Identify which cell holds the provided text, then report its [x, y] central coordinate. 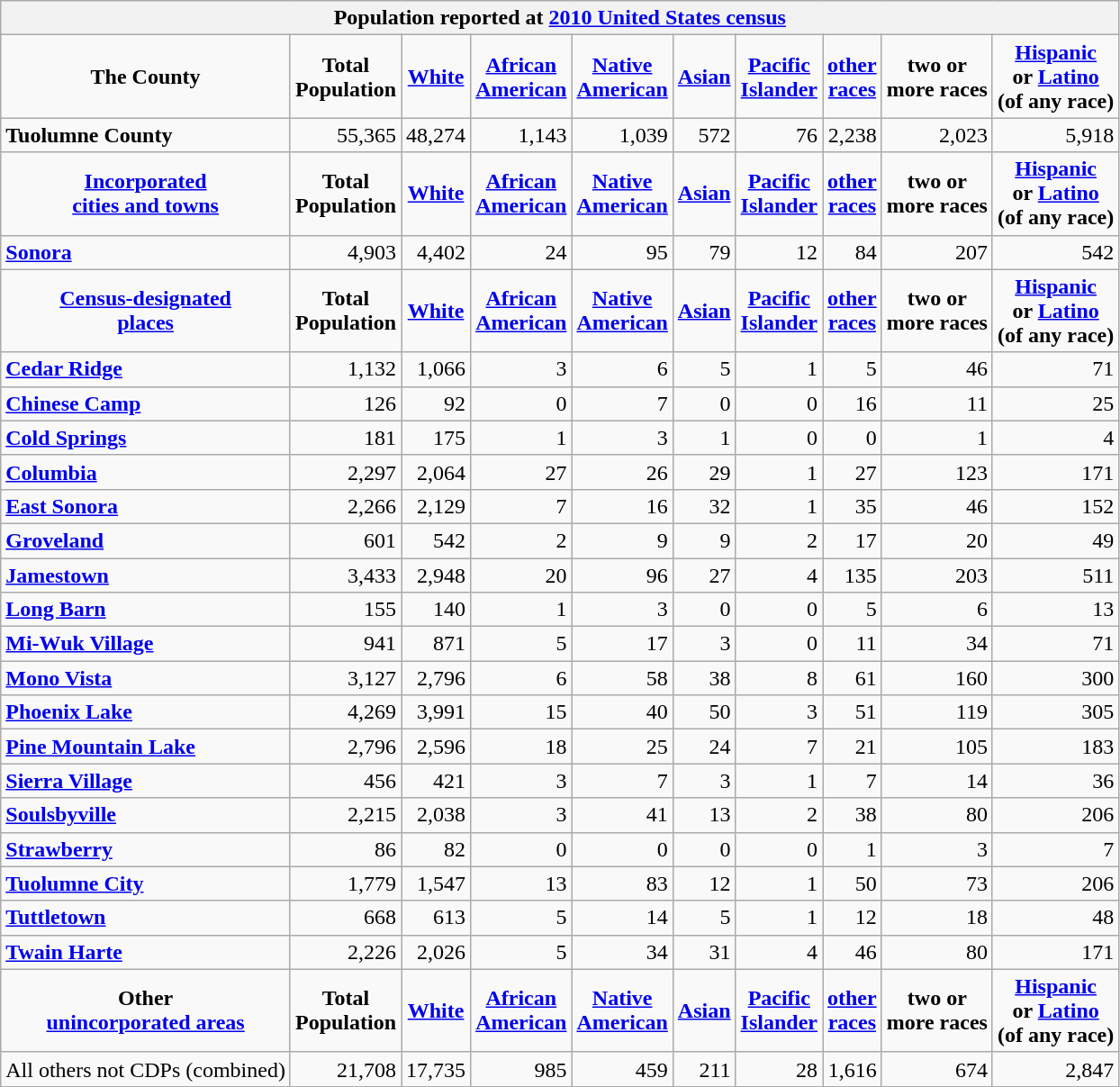
1,132 [346, 369]
601 [346, 540]
Tuolumne City [146, 883]
4,903 [346, 252]
3,433 [346, 575]
26 [622, 472]
Census-designatedplaces [146, 311]
2,948 [436, 575]
All others not CDPs (combined) [146, 1069]
3,127 [346, 678]
82 [436, 849]
Pine Mountain Lake [146, 747]
Soulsbyville [146, 815]
84 [853, 252]
Columbia [146, 472]
183 [1055, 747]
160 [936, 678]
31 [704, 952]
East Sonora [146, 506]
Cold Springs [146, 438]
2,038 [436, 815]
76 [779, 135]
Population reported at 2010 United States census [560, 18]
175 [436, 438]
61 [853, 678]
Mono Vista [146, 678]
572 [704, 135]
92 [436, 403]
Chinese Camp [146, 403]
4,402 [436, 252]
155 [346, 610]
41 [622, 815]
2,215 [346, 815]
95 [622, 252]
300 [1055, 678]
48 [1055, 918]
73 [936, 883]
58 [622, 678]
2,023 [936, 135]
Phoenix Lake [146, 712]
2,064 [436, 472]
Long Barn [146, 610]
Strawberry [146, 849]
1,779 [346, 883]
5,918 [1055, 135]
4,269 [346, 712]
985 [521, 1069]
Sierra Village [146, 781]
15 [521, 712]
211 [704, 1069]
2,297 [346, 472]
96 [622, 575]
Tuolumne County [146, 135]
83 [622, 883]
511 [1055, 575]
Incorporatedcities and towns [146, 194]
79 [704, 252]
21 [853, 747]
871 [436, 644]
3,991 [436, 712]
49 [1055, 540]
48,274 [436, 135]
1,616 [853, 1069]
51 [853, 712]
1,143 [521, 135]
613 [436, 918]
Tuttletown [146, 918]
Sonora [146, 252]
32 [704, 506]
2,266 [346, 506]
Jamestown [146, 575]
459 [622, 1069]
86 [346, 849]
2,129 [436, 506]
17,735 [436, 1069]
29 [704, 472]
2,847 [1055, 1069]
Otherunincorporated areas [146, 1010]
21,708 [346, 1069]
40 [622, 712]
203 [936, 575]
2,226 [346, 952]
207 [936, 252]
Groveland [146, 540]
35 [853, 506]
1,039 [622, 135]
123 [936, 472]
181 [346, 438]
941 [346, 644]
1,547 [436, 883]
The County [146, 77]
2,238 [853, 135]
8 [779, 678]
421 [436, 781]
1,066 [436, 369]
2,596 [436, 747]
135 [853, 575]
Twain Harte [146, 952]
2,026 [436, 952]
140 [436, 610]
Cedar Ridge [146, 369]
105 [936, 747]
674 [936, 1069]
152 [1055, 506]
456 [346, 781]
28 [779, 1069]
119 [936, 712]
Mi-Wuk Village [146, 644]
55,365 [346, 135]
305 [1055, 712]
668 [346, 918]
126 [346, 403]
36 [1055, 781]
